Return (x, y) of the center of cell containing provided text 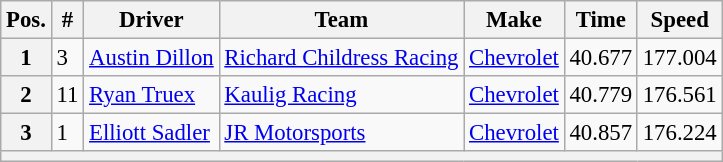
# (68, 20)
Team (342, 20)
Speed (680, 20)
177.004 (680, 58)
Ryan Truex (152, 95)
Kaulig Racing (342, 95)
Austin Dillon (152, 58)
Elliott Sadler (152, 133)
2 (26, 95)
176.224 (680, 133)
Pos. (26, 20)
JR Motorsports (342, 133)
176.561 (680, 95)
Time (600, 20)
11 (68, 95)
40.779 (600, 95)
40.677 (600, 58)
40.857 (600, 133)
Richard Childress Racing (342, 58)
Driver (152, 20)
Make (514, 20)
